Return (x, y) of the center of cell containing provided text 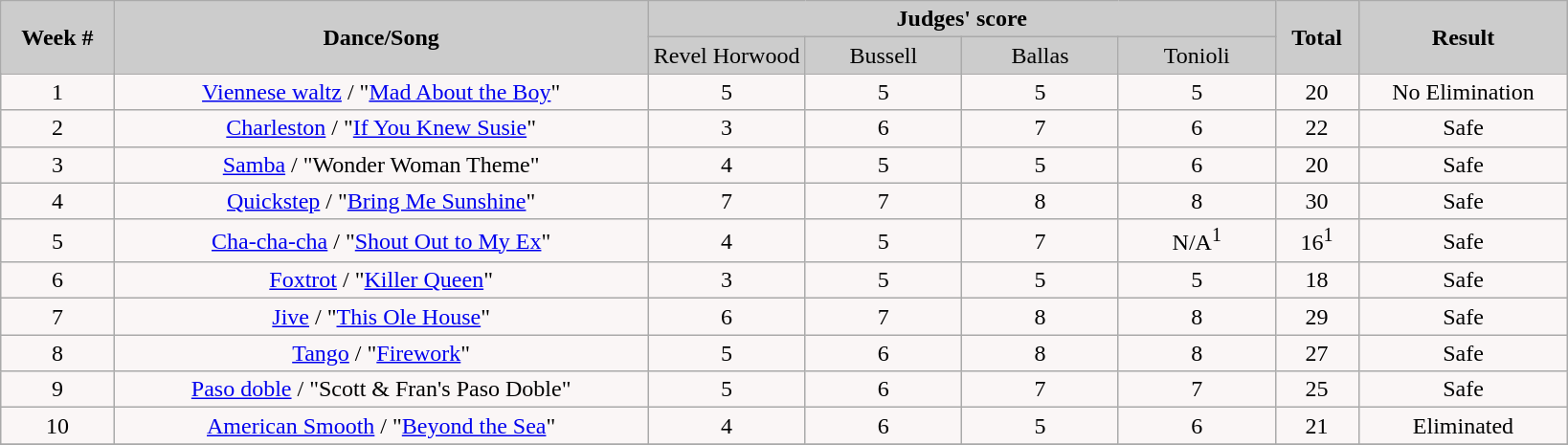
1 (57, 92)
No Elimination (1463, 92)
Samba / "Wonder Woman Theme" (381, 165)
Cha-cha-cha / "Shout Out to My Ex" (381, 241)
25 (1317, 389)
Tonioli (1197, 56)
Charleston / "If You Knew Susie" (381, 128)
Eliminated (1463, 426)
22 (1317, 128)
Paso doble / "Scott & Fran's Paso Doble" (381, 389)
Ballas (1041, 56)
10 (57, 426)
N/A1 (1197, 241)
Jive / "This Ole House" (381, 317)
30 (1317, 201)
Week # (57, 37)
Quickstep / "Bring Me Sunshine" (381, 201)
Result (1463, 37)
Dance/Song (381, 37)
27 (1317, 353)
Bussell (884, 56)
Foxtrot / "Killer Queen" (381, 280)
Revel Horwood (727, 56)
Tango / "Firework" (381, 353)
9 (57, 389)
161 (1317, 241)
Judges' score (961, 19)
Viennese waltz / "Mad About the Boy" (381, 92)
2 (57, 128)
American Smooth / "Beyond the Sea" (381, 426)
21 (1317, 426)
18 (1317, 280)
29 (1317, 317)
Total (1317, 37)
